For the text-containing cell, return its midpoint in [x, y] coordinate format. 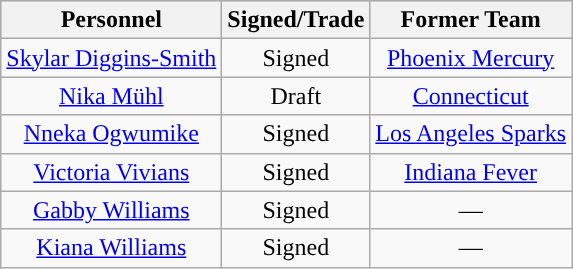
Phoenix Mercury [471, 58]
Nika Mühl [112, 96]
Personnel [112, 20]
Victoria Vivians [112, 172]
Indiana Fever [471, 172]
Draft [296, 96]
Kiana Williams [112, 248]
Connecticut [471, 96]
Los Angeles Sparks [471, 134]
Nneka Ogwumike [112, 134]
Former Team [471, 20]
Gabby Williams [112, 210]
Signed/Trade [296, 20]
Skylar Diggins-Smith [112, 58]
